Search for the cell housing the specified text and yield its [x, y] center coordinate. 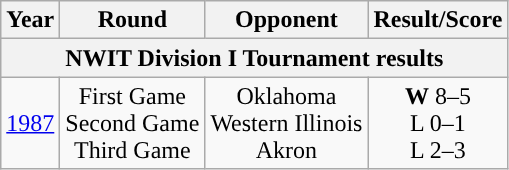
Year [30, 20]
1987 [30, 123]
Round [132, 20]
First GameSecond GameThird Game [132, 123]
Result/Score [438, 20]
W 8–5L 0–1L 2–3 [438, 123]
NWIT Division I Tournament results [254, 58]
OklahomaWestern IllinoisAkron [286, 123]
Opponent [286, 20]
